Output the (x, y) coordinate of the center of the cell containing the given text.  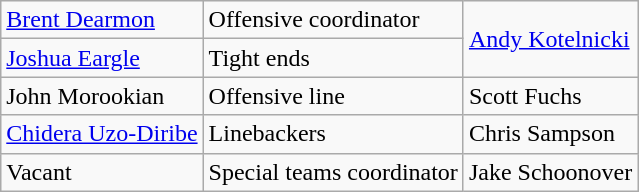
Vacant (102, 172)
Offensive coordinator (333, 20)
Andy Kotelnicki (550, 39)
Brent Dearmon (102, 20)
Jake Schoonover (550, 172)
Special teams coordinator (333, 172)
Joshua Eargle (102, 58)
Linebackers (333, 134)
Scott Fuchs (550, 96)
Tight ends (333, 58)
Offensive line (333, 96)
John Morookian (102, 96)
Chris Sampson (550, 134)
Chidera Uzo-Diribe (102, 134)
